Capture the cell that displays the provided text and extract its (x, y) central coordinate. 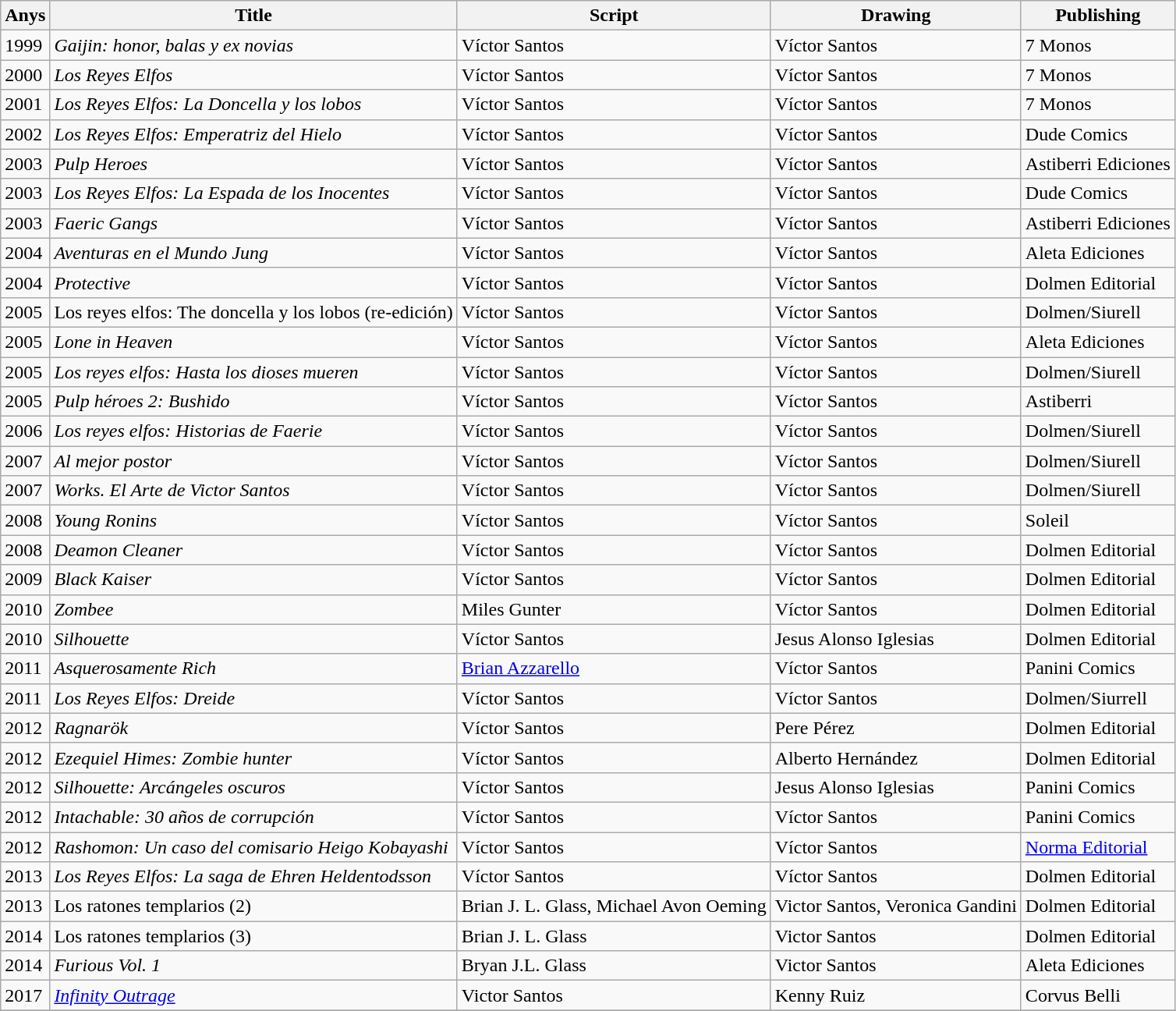
Anys (25, 16)
Bryan J.L. Glass (614, 966)
Deamon Cleaner (253, 550)
Zombee (253, 609)
Brian Azzarello (614, 669)
Furious Vol. 1 (253, 966)
Pulp Heroes (253, 164)
Los ratones templarios (3) (253, 936)
Script (614, 16)
Victor Santos, Veronica Gandini (895, 906)
Al mejor postor (253, 461)
2017 (25, 995)
Intachable: 30 años de corrupción (253, 817)
Los reyes elfos: The doncella y los lobos (re-edición) (253, 312)
Soleil (1098, 520)
Dolmen/Siurrell (1098, 698)
Los reyes elfos: Historias de Faerie (253, 431)
Miles Gunter (614, 609)
Asquerosamente Rich (253, 669)
Drawing (895, 16)
Infinity Outrage (253, 995)
Alberto Hernández (895, 757)
Silhouette: Arcángeles oscuros (253, 787)
Los Reyes Elfos: Emperatriz del Hielo (253, 134)
Los Reyes Elfos: Dreide (253, 698)
Gaijin: honor, balas y ex novias (253, 45)
2006 (25, 431)
2000 (25, 75)
2009 (25, 580)
Corvus Belli (1098, 995)
Brian J. L. Glass, Michael Avon Oeming (614, 906)
Publishing (1098, 16)
Brian J. L. Glass (614, 936)
Protective (253, 282)
Lone in Heaven (253, 342)
1999 (25, 45)
Los Reyes Elfos: La Espada de los Inocentes (253, 193)
2002 (25, 134)
Ragnarök (253, 728)
Los Reyes Elfos (253, 75)
Title (253, 16)
Aventuras en el Mundo Jung (253, 253)
Works. El Arte de Victor Santos (253, 491)
Los reyes elfos: Hasta los dioses mueren (253, 372)
Black Kaiser (253, 580)
Los ratones templarios (2) (253, 906)
2001 (25, 105)
Norma Editorial (1098, 846)
Kenny Ruiz (895, 995)
Pulp héroes 2: Bushido (253, 402)
Astiberri (1098, 402)
Silhouette (253, 639)
Los Reyes Elfos: La saga de Ehren Heldentodsson (253, 877)
Ezequiel Himes: Zombie hunter (253, 757)
Rashomon: Un caso del comisario Heigo Kobayashi (253, 846)
Faeric Gangs (253, 223)
Young Ronins (253, 520)
Pere Pérez (895, 728)
Los Reyes Elfos: La Doncella y los lobos (253, 105)
